Output the [X, Y] coordinate of the center of the cell containing the given text.  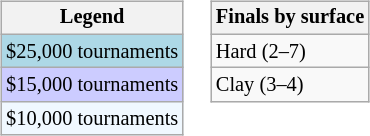
Clay (3–4) [290, 85]
$10,000 tournaments [92, 119]
Finals by surface [290, 18]
Legend [92, 18]
$25,000 tournaments [92, 51]
Hard (2–7) [290, 51]
$15,000 tournaments [92, 85]
